Output the (x, y) coordinate of the center of the cell containing the given text.  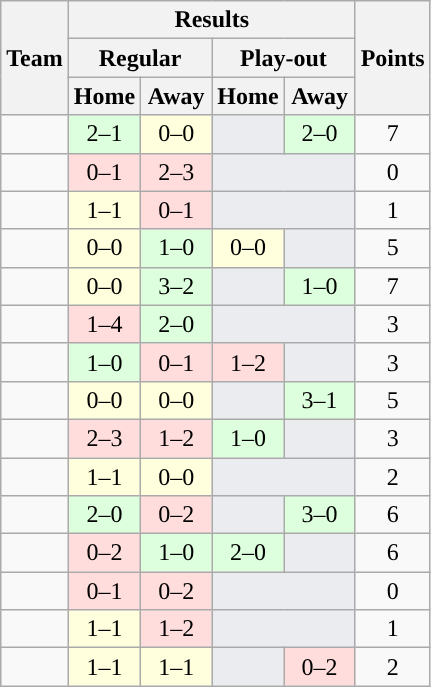
3–2 (176, 286)
Results (212, 20)
Points (392, 58)
Play-out (284, 58)
1–4 (104, 324)
Regular (140, 58)
2–1 (104, 134)
3–1 (320, 400)
3–0 (320, 515)
Team (35, 58)
